Determine the [x, y] coordinate at the center of the cell enclosing the given text.  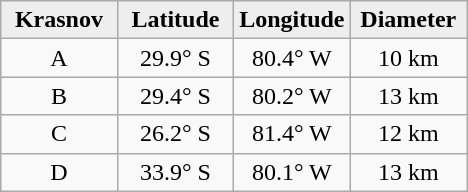
12 km [408, 134]
81.4° W [292, 134]
29.9° S [175, 58]
A [59, 58]
10 km [408, 58]
C [59, 134]
80.2° W [292, 96]
33.9° S [175, 172]
Krasnov [59, 20]
Longitude [292, 20]
D [59, 172]
B [59, 96]
80.4° W [292, 58]
29.4° S [175, 96]
Diameter [408, 20]
Latitude [175, 20]
80.1° W [292, 172]
26.2° S [175, 134]
